Provide the (X, Y) coordinate of the cell's center where the given text is located.  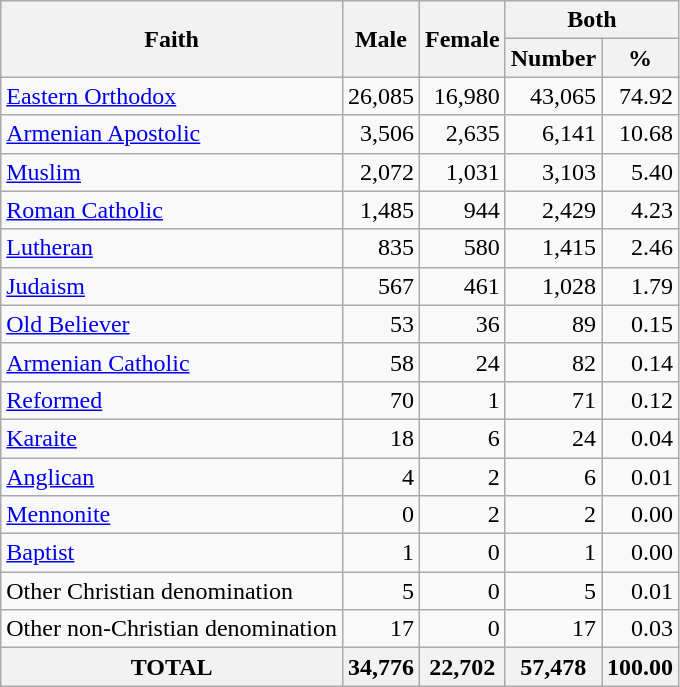
Anglican (172, 477)
Armenian Catholic (172, 362)
70 (380, 400)
944 (462, 210)
10.68 (640, 134)
6,141 (553, 134)
3,103 (553, 172)
Karaite (172, 438)
1,415 (553, 248)
Muslim (172, 172)
1,031 (462, 172)
Armenian Apostolic (172, 134)
43,065 (553, 96)
0.14 (640, 362)
461 (462, 286)
% (640, 58)
74.92 (640, 96)
Roman Catholic (172, 210)
100.00 (640, 667)
53 (380, 324)
0.03 (640, 629)
3,506 (380, 134)
2.46 (640, 248)
71 (553, 400)
2,429 (553, 210)
Other Christian denomination (172, 591)
4.23 (640, 210)
18 (380, 438)
0.12 (640, 400)
1.79 (640, 286)
1,028 (553, 286)
580 (462, 248)
835 (380, 248)
Other non-Christian denomination (172, 629)
1,485 (380, 210)
16,980 (462, 96)
Faith (172, 39)
Number (553, 58)
5.40 (640, 172)
57,478 (553, 667)
0.04 (640, 438)
36 (462, 324)
89 (553, 324)
Both (592, 20)
Baptist (172, 553)
0.15 (640, 324)
Mennonite (172, 515)
Male (380, 39)
567 (380, 286)
4 (380, 477)
2,635 (462, 134)
34,776 (380, 667)
2,072 (380, 172)
82 (553, 362)
58 (380, 362)
22,702 (462, 667)
26,085 (380, 96)
TOTAL (172, 667)
Eastern Orthodox (172, 96)
Judaism (172, 286)
Old Believer (172, 324)
Lutheran (172, 248)
Reformed (172, 400)
Female (462, 39)
